Scan for the cell matching the given text and deliver its [X, Y] coordinate at center. 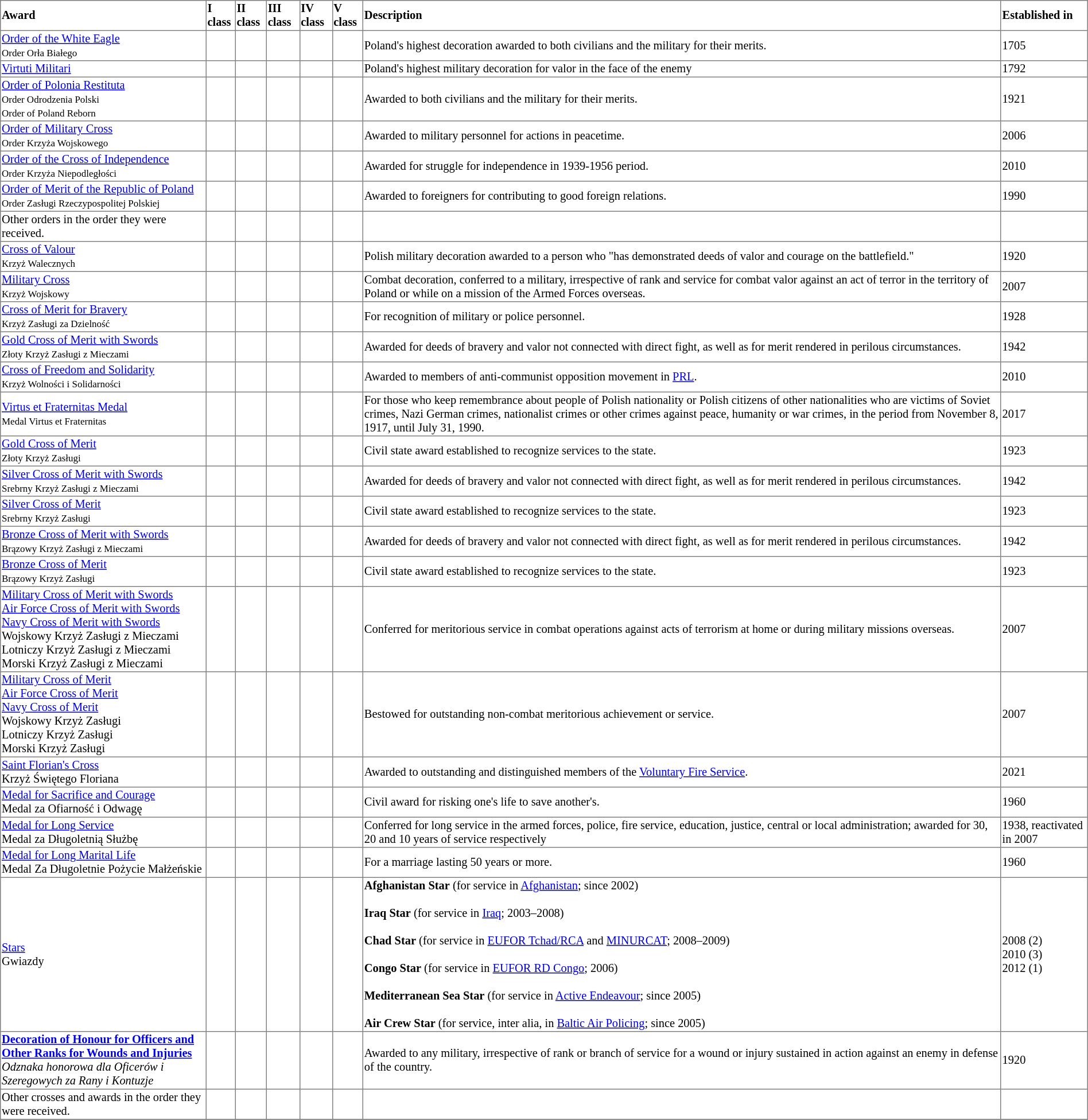
For a marriage lasting 50 years or more. [682, 862]
1705 [1044, 45]
Saint Florian's CrossKrzyż Świętego Floriana [103, 772]
Virtuti Militari [103, 69]
V class [348, 15]
Awarded to military personnel for actions in peacetime. [682, 136]
Poland's highest decoration awarded to both civilians and the military for their merits. [682, 45]
2008 (2)2010 (3)2012 (1) [1044, 954]
Order of the Cross of IndependenceOrder Krzyża Niepodległości [103, 166]
1938, reactivated in 2007 [1044, 832]
Cross of Freedom and SolidarityKrzyż Wolności i Solidarności [103, 377]
I class [220, 15]
StarsGwiazdy [103, 954]
Awarded to both civilians and the military for their merits. [682, 99]
Conferred for meritorious service in combat operations against acts of terrorism at home or during military missions overseas. [682, 629]
Gold Cross of Merit with SwordsZłoty Krzyż Zasługi z Mieczami [103, 347]
Civil award for risking one's life to save another's. [682, 802]
Silver Cross of MeritSrebrny Krzyż Zasługi [103, 511]
Poland's highest military decoration for valor in the face of the enemy [682, 69]
2021 [1044, 772]
Awarded to outstanding and distinguished members of the Voluntary Fire Service. [682, 772]
2017 [1044, 414]
Description [682, 15]
Order of Military CrossOrder Krzyża Wojskowego [103, 136]
Other crosses and awards in the order they were received. [103, 1104]
Medal for Long ServiceMedal za Długoletnią Służbę [103, 832]
Order of Polonia RestitutaOrder Odrodzenia PolskiOrder of Poland Reborn [103, 99]
III class [283, 15]
Bronze Cross of Merit with SwordsBrązowy Krzyż Zasługi z Mieczami [103, 541]
Award [103, 15]
1928 [1044, 317]
II class [251, 15]
Military Cross of MeritAir Force Cross of MeritNavy Cross of MeritWojskowy Krzyż ZasługiLotniczy Krzyż ZasługiMorski Krzyż Zasługi [103, 714]
Polish military decoration awarded to a person who "has demonstrated deeds of valor and courage on the battlefield." [682, 256]
1792 [1044, 69]
Cross of Merit for BraveryKrzyż Zasługi za Dzielność [103, 317]
Awarded for struggle for independence in 1939-1956 period. [682, 166]
Silver Cross of Merit with SwordsSrebrny Krzyż Zasługi z Mieczami [103, 481]
Established in [1044, 15]
2006 [1044, 136]
Medal for Long Marital LifeMedal Za Długoletnie Pożycie Małżeńskie [103, 862]
Medal for Sacrifice and CourageMedal za Ofiarność i Odwagę [103, 802]
For recognition of military or police personnel. [682, 317]
1921 [1044, 99]
Other orders in the order they were received. [103, 226]
Decoration of Honour for Officers and Other Ranks for Wounds and InjuriesOdznaka honorowa dla Oficerów i Szeregowych za Rany i Kontuzje [103, 1060]
Gold Cross of MeritZłoty Krzyż Zasługi [103, 451]
Cross of ValourKrzyż Walecznych [103, 256]
Bronze Cross of MeritBrązowy Krzyż Zasługi [103, 571]
Order of Merit of the Republic of PolandOrder Zasługi Rzeczypospolitej Polskiej [103, 196]
IV class [316, 15]
Order of the White EagleOrder Orła Białego [103, 45]
Military CrossKrzyż Wojskowy [103, 286]
Awarded to foreigners for contributing to good foreign relations. [682, 196]
Awarded to members of anti-communist opposition movement in PRL. [682, 377]
Virtus et Fraternitas MedalMedal Virtus et Fraternitas [103, 414]
1990 [1044, 196]
Bestowed for outstanding non-combat meritorious achievement or service. [682, 714]
